Determine the (x, y) coordinate at the center of the cell enclosing the given text.  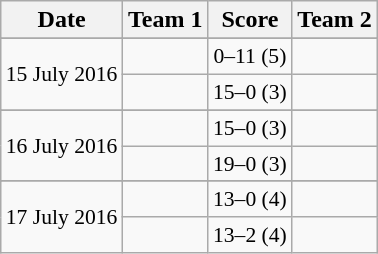
17 July 2016 (62, 216)
Team 1 (165, 20)
Date (62, 20)
16 July 2016 (62, 146)
13–2 (4) (250, 235)
19–0 (3) (250, 164)
0–11 (5) (250, 57)
Team 2 (335, 20)
Score (250, 20)
13–0 (4) (250, 199)
15 July 2016 (62, 74)
